Find where the given text appears and provide that cell's center as (X, Y) coordinate. 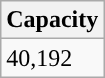
40,192 (52, 58)
Capacity (52, 20)
